Scan for the cell matching the given text and deliver its (x, y) coordinate at center. 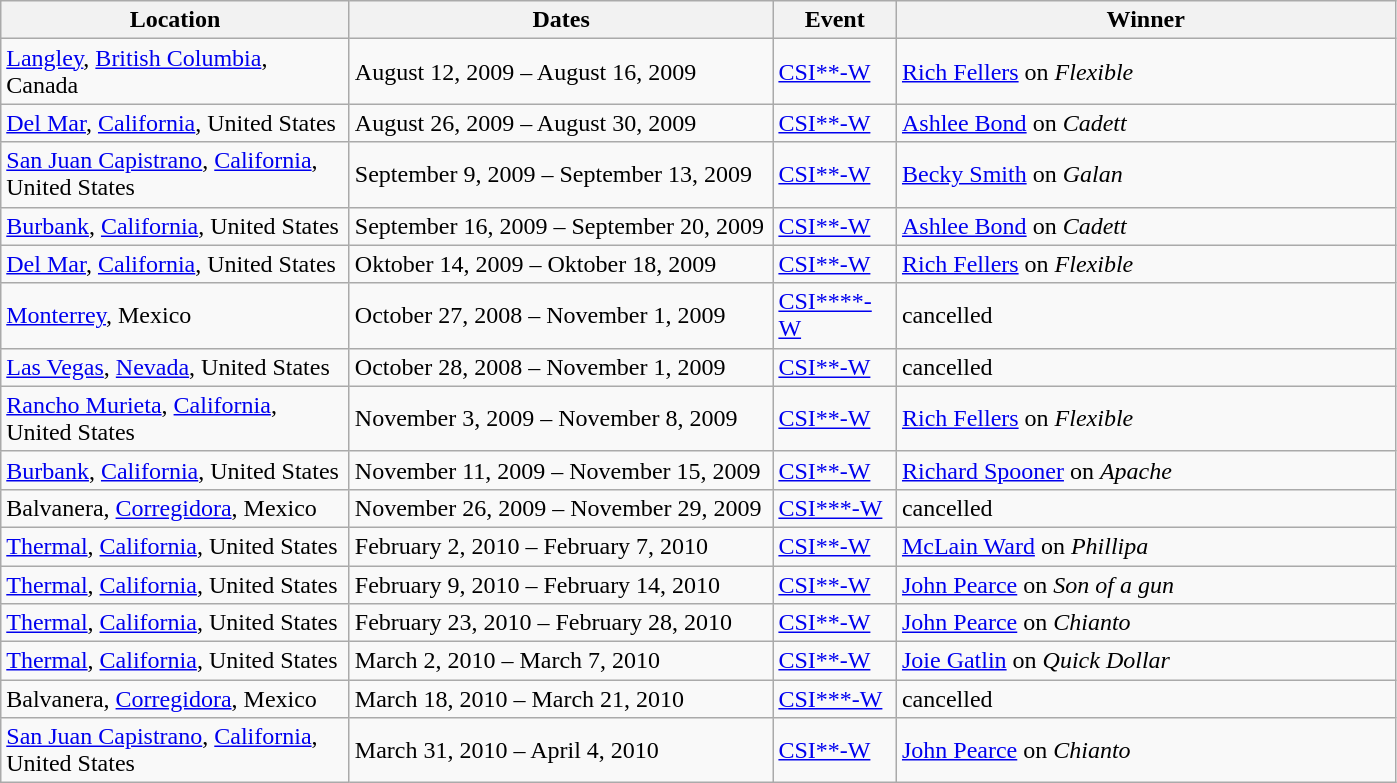
October 27, 2008 – November 1, 2009 (561, 316)
September 16, 2009 – September 20, 2009 (561, 226)
February 2, 2010 – February 7, 2010 (561, 546)
November 26, 2009 – November 29, 2009 (561, 508)
August 12, 2009 – August 16, 2009 (561, 72)
September 9, 2009 – September 13, 2009 (561, 174)
November 3, 2009 – November 8, 2009 (561, 418)
Rancho Murieta, California, United States (176, 418)
Becky Smith on Galan (1146, 174)
Dates (561, 20)
Langley, British Columbia, Canada (176, 72)
Monterrey, Mexico (176, 316)
March 2, 2010 – March 7, 2010 (561, 661)
John Pearce on Son of a gun (1146, 585)
McLain Ward on Phillipa (1146, 546)
October 28, 2008 – November 1, 2009 (561, 367)
Winner (1146, 20)
Richard Spooner on Apache (1146, 470)
February 9, 2010 – February 14, 2010 (561, 585)
Joie Gatlin on Quick Dollar (1146, 661)
November 11, 2009 – November 15, 2009 (561, 470)
March 31, 2010 – April 4, 2010 (561, 750)
August 26, 2009 – August 30, 2009 (561, 123)
Event (835, 20)
Oktober 14, 2009 – Oktober 18, 2009 (561, 264)
CSI****-W (835, 316)
Location (176, 20)
February 23, 2010 – February 28, 2010 (561, 623)
Las Vegas, Nevada, United States (176, 367)
March 18, 2010 – March 21, 2010 (561, 699)
